From the cell containing the given text, extract its center point as [x, y] coordinate. 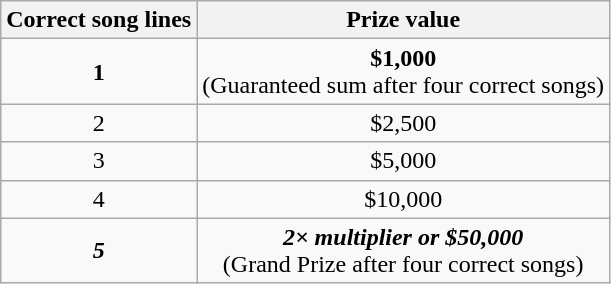
2 [99, 123]
$2,500 [404, 123]
2× multiplier or $50,000(Grand Prize after four correct songs) [404, 250]
$5,000 [404, 161]
Prize value [404, 20]
5 [99, 250]
Correct song lines [99, 20]
1 [99, 72]
3 [99, 161]
$10,000 [404, 199]
4 [99, 199]
$1,000(Guaranteed sum after four correct songs) [404, 72]
